Scan for the cell matching the given text and deliver its (x, y) coordinate at center. 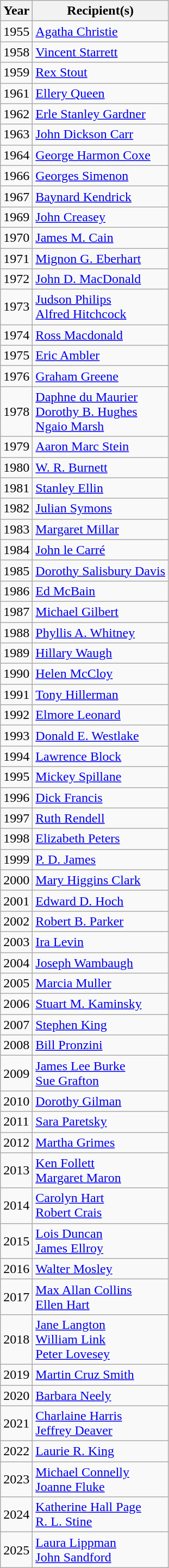
1990 (16, 674)
Erle Stanley Gardner (101, 114)
Michael Gilbert (101, 612)
2011 (16, 1122)
Michael Connelly Joanne Fluke (101, 1479)
1991 (16, 695)
2000 (16, 880)
Julian Symons (101, 509)
Stuart M. Kaminsky (101, 1004)
Ruth Rendell (101, 818)
2015 (16, 1241)
1974 (16, 335)
1967 (16, 196)
Charlaine Harris Jeffrey Deaver (101, 1424)
W. R. Burnett (101, 467)
Hillary Waugh (101, 653)
Bill Pronzini (101, 1045)
John D. MacDonald (101, 279)
Lois Duncan James Ellroy (101, 1241)
1995 (16, 777)
2025 (16, 1550)
1989 (16, 653)
Daphne du Maurier Dorothy B. Hughes Ngaio Marsh (101, 412)
1985 (16, 570)
Georges Simenon (101, 176)
1975 (16, 356)
Phyllis A. Whitney (101, 633)
Year (16, 11)
Vincent Starrett (101, 52)
1996 (16, 798)
Stanley Ellin (101, 488)
1955 (16, 31)
John le Carré (101, 550)
1972 (16, 279)
1993 (16, 736)
1963 (16, 134)
2022 (16, 1451)
2019 (16, 1374)
1973 (16, 307)
Marcia Muller (101, 984)
2001 (16, 901)
Elmore Leonard (101, 715)
Margaret Millar (101, 529)
2020 (16, 1395)
2002 (16, 921)
Martin Cruz Smith (101, 1374)
1961 (16, 93)
1998 (16, 839)
Martha Grimes (101, 1142)
1999 (16, 859)
2003 (16, 942)
2009 (16, 1074)
Dorothy Gilman (101, 1101)
Ed McBain (101, 591)
John Creasey (101, 217)
Max Allan Collins Ellen Hart (101, 1297)
Ross Macdonald (101, 335)
Tony Hillerman (101, 695)
Robert B. Parker (101, 921)
Jane Langton William Link Peter Lovesey (101, 1339)
Mary Higgins Clark (101, 880)
Sara Paretsky (101, 1122)
Walter Mosley (101, 1269)
1997 (16, 818)
1962 (16, 114)
George Harmon Coxe (101, 155)
1976 (16, 376)
John Dickson Carr (101, 134)
2016 (16, 1269)
Laurie R. King (101, 1451)
Agatha Christie (101, 31)
2012 (16, 1142)
Lawrence Block (101, 756)
2006 (16, 1004)
Mickey Spillane (101, 777)
Stephen King (101, 1025)
Helen McCloy (101, 674)
2007 (16, 1025)
1992 (16, 715)
Joseph Wambaugh (101, 962)
2008 (16, 1045)
1978 (16, 412)
1970 (16, 237)
Laura Lippman John Sandford (101, 1550)
1981 (16, 488)
2004 (16, 962)
Judson Philips Alfred Hitchcock (101, 307)
2023 (16, 1479)
Graham Greene (101, 376)
Rex Stout (101, 73)
Aaron Marc Stein (101, 447)
Ira Levin (101, 942)
1984 (16, 550)
Baynard Kendrick (101, 196)
2024 (16, 1515)
Barbara Neely (101, 1395)
1987 (16, 612)
Katherine Hall Page R. L. Stine (101, 1515)
1969 (16, 217)
1982 (16, 509)
Ellery Queen (101, 93)
1988 (16, 633)
1966 (16, 176)
Dorothy Salisbury Davis (101, 570)
P. D. James (101, 859)
James M. Cain (101, 237)
Mignon G. Eberhart (101, 259)
2005 (16, 984)
Ken Follett Margaret Maron (101, 1170)
1959 (16, 73)
1986 (16, 591)
Donald E. Westlake (101, 736)
Eric Ambler (101, 356)
1979 (16, 447)
2017 (16, 1297)
James Lee Burke Sue Grafton (101, 1074)
2010 (16, 1101)
1980 (16, 467)
Elizabeth Peters (101, 839)
1983 (16, 529)
2014 (16, 1206)
1958 (16, 52)
1994 (16, 756)
1964 (16, 155)
1971 (16, 259)
2013 (16, 1170)
Recipient(s) (101, 11)
2018 (16, 1339)
Edward D. Hoch (101, 901)
Carolyn Hart Robert Crais (101, 1206)
Dick Francis (101, 798)
2021 (16, 1424)
